Pinpoint the cell where the given text exists, returning its (x, y) midpoint coordinate. 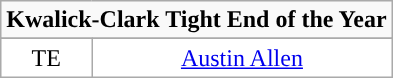
Kwalick-Clark Tight End of the Year (196, 20)
Austin Allen (242, 58)
TE (46, 58)
